Provide the (x, y) coordinate of the cell's center where the given text is located.  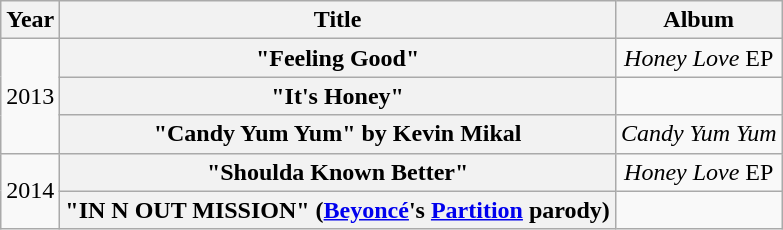
"Feeling Good" (338, 58)
Album (698, 20)
Title (338, 20)
Candy Yum Yum (698, 134)
2014 (30, 191)
2013 (30, 96)
"It's Honey" (338, 96)
Year (30, 20)
"Shoulda Known Better" (338, 172)
"Candy Yum Yum" by Kevin Mikal (338, 134)
"IN N OUT MISSION" (Beyoncé's Partition parody) (338, 210)
